Pinpoint the cell where the given text exists, returning its [x, y] midpoint coordinate. 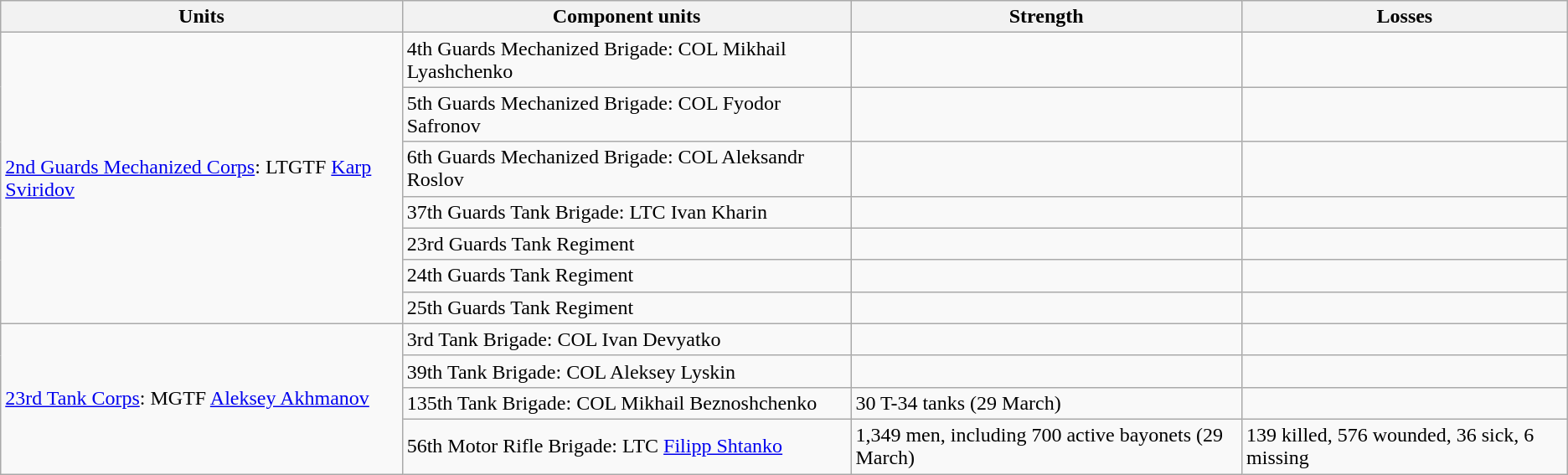
24th Guards Tank Regiment [627, 276]
135th Tank Brigade: COL Mikhail Beznoshchenko [627, 403]
5th Guards Mechanized Brigade: COL Fyodor Safronov [627, 114]
Units [201, 17]
23rd Tank Corps: MGTF Aleksey Akhmanov [201, 399]
2nd Guards Mechanized Corps: LTGTF Karp Sviridov [201, 178]
Losses [1406, 17]
30 T-34 tanks (29 March) [1047, 403]
1,349 men, including 700 active bayonets (29 March) [1047, 446]
4th Guards Mechanized Brigade: COL Mikhail Lyashchenko [627, 60]
6th Guards Mechanized Brigade: COL Aleksandr Roslov [627, 169]
37th Guards Tank Brigade: LTC Ivan Kharin [627, 212]
39th Tank Brigade: COL Aleksey Lyskin [627, 371]
23rd Guards Tank Regiment [627, 244]
56th Motor Rifle Brigade: LTC Filipp Shtanko [627, 446]
Strength [1047, 17]
139 killed, 576 wounded, 36 sick, 6 missing [1406, 446]
Component units [627, 17]
3rd Tank Brigade: COL Ivan Devyatko [627, 339]
25th Guards Tank Regiment [627, 307]
